Extract the [X, Y] coordinate from the center of the cell holding the provided text.  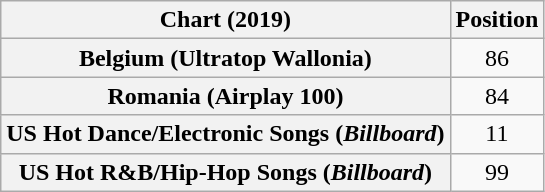
Belgium (Ultratop Wallonia) [226, 58]
Romania (Airplay 100) [226, 96]
Chart (2019) [226, 20]
86 [497, 58]
Position [497, 20]
84 [497, 96]
US Hot R&B/Hip-Hop Songs (Billboard) [226, 172]
US Hot Dance/Electronic Songs (Billboard) [226, 134]
99 [497, 172]
11 [497, 134]
